Identify which cell holds the provided text, then report its [x, y] central coordinate. 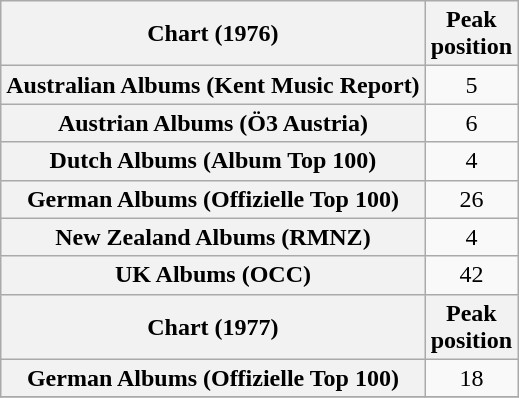
Dutch Albums (Album Top 100) [213, 161]
5 [471, 85]
26 [471, 199]
6 [471, 123]
Australian Albums (Kent Music Report) [213, 85]
Chart (1977) [213, 326]
18 [471, 378]
42 [471, 275]
Chart (1976) [213, 34]
UK Albums (OCC) [213, 275]
Austrian Albums (Ö3 Austria) [213, 123]
New Zealand Albums (RMNZ) [213, 237]
